Search for the cell housing the specified text and yield its (x, y) center coordinate. 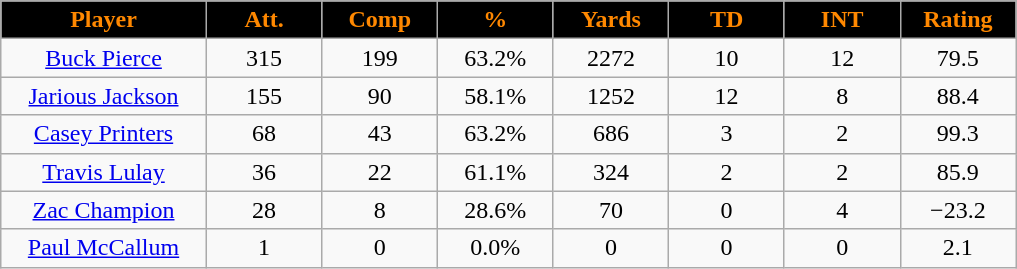
99.3 (958, 134)
43 (380, 134)
−23.2 (958, 210)
1252 (611, 96)
315 (264, 58)
68 (264, 134)
58.1% (496, 96)
0.0% (496, 248)
28 (264, 210)
INT (842, 20)
324 (611, 172)
85.9 (958, 172)
90 (380, 96)
70 (611, 210)
686 (611, 134)
199 (380, 58)
Comp (380, 20)
22 (380, 172)
155 (264, 96)
TD (727, 20)
36 (264, 172)
61.1% (496, 172)
10 (727, 58)
Att. (264, 20)
2272 (611, 58)
Paul McCallum (104, 248)
Buck Pierce (104, 58)
28.6% (496, 210)
1 (264, 248)
4 (842, 210)
Travis Lulay (104, 172)
Yards (611, 20)
Zac Champion (104, 210)
3 (727, 134)
% (496, 20)
79.5 (958, 58)
Jarious Jackson (104, 96)
Rating (958, 20)
88.4 (958, 96)
2.1 (958, 248)
Player (104, 20)
Casey Printers (104, 134)
